From the cell containing the given text, extract its center point as (x, y) coordinate. 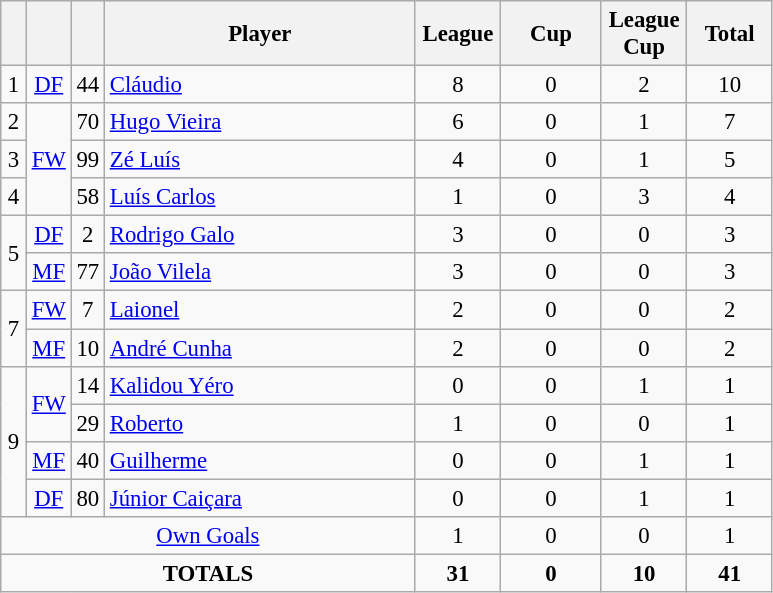
League (458, 34)
99 (88, 160)
8 (458, 85)
9 (14, 441)
Total (730, 34)
40 (88, 460)
41 (730, 573)
Guilherme (260, 460)
29 (88, 423)
6 (458, 122)
TOTALS (208, 573)
Roberto (260, 423)
Cup (552, 34)
League Cup (644, 34)
João Vilela (260, 273)
Júnior Caiçara (260, 498)
14 (88, 385)
Luís Carlos (260, 197)
Laionel (260, 310)
58 (88, 197)
31 (458, 573)
Hugo Vieira (260, 122)
77 (88, 273)
44 (88, 85)
Rodrigo Galo (260, 235)
Own Goals (208, 536)
Cláudio (260, 85)
André Cunha (260, 348)
80 (88, 498)
Zé Luís (260, 160)
70 (88, 122)
Player (260, 34)
Kalidou Yéro (260, 385)
